Pinpoint the cell where the given text exists, returning its [x, y] midpoint coordinate. 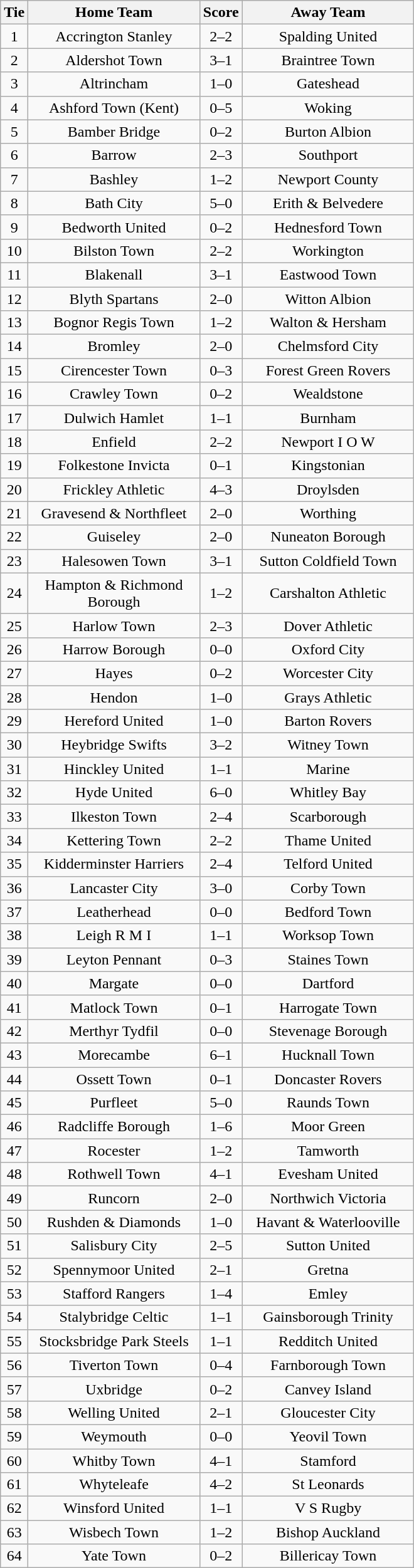
Aldershot Town [114, 60]
Enfield [114, 442]
Bromley [114, 347]
46 [14, 1127]
62 [14, 1508]
4 [14, 108]
Wealdstone [328, 394]
Corby Town [328, 888]
33 [14, 817]
Winsford United [114, 1508]
31 [14, 769]
Bognor Regis Town [114, 323]
60 [14, 1461]
Moor Green [328, 1127]
Witton Albion [328, 299]
3–0 [221, 888]
Kingstonian [328, 466]
9 [14, 227]
Hereford United [114, 721]
0–4 [221, 1365]
Tiverton Town [114, 1365]
11 [14, 274]
Billericay Town [328, 1556]
Harrow Borough [114, 649]
Spennymoor United [114, 1270]
13 [14, 323]
Halesowen Town [114, 561]
Stafford Rangers [114, 1294]
Score [221, 13]
63 [14, 1532]
Tamworth [328, 1151]
Matlock Town [114, 1007]
21 [14, 513]
Guiseley [114, 537]
37 [14, 912]
Frickley Athletic [114, 489]
50 [14, 1222]
49 [14, 1198]
Bashley [114, 179]
16 [14, 394]
Purfleet [114, 1103]
Bedworth United [114, 227]
Worksop Town [328, 936]
Workington [328, 251]
56 [14, 1365]
Stamford [328, 1461]
3 [14, 84]
0–5 [221, 108]
24 [14, 593]
39 [14, 959]
Forest Green Rovers [328, 370]
Burnham [328, 418]
5 [14, 132]
Droylsden [328, 489]
25 [14, 625]
Rocester [114, 1151]
Walton & Hersham [328, 323]
Tie [14, 13]
Evesham United [328, 1174]
Bishop Auckland [328, 1532]
Grays Athletic [328, 698]
4–2 [221, 1485]
Dartford [328, 983]
Lancaster City [114, 888]
Witney Town [328, 745]
Harlow Town [114, 625]
32 [14, 793]
44 [14, 1079]
Welling United [114, 1413]
Sutton Coldfield Town [328, 561]
Nuneaton Borough [328, 537]
58 [14, 1413]
Redditch United [328, 1341]
19 [14, 466]
Blakenall [114, 274]
Rushden & Diamonds [114, 1222]
41 [14, 1007]
Raunds Town [328, 1103]
18 [14, 442]
28 [14, 698]
Eastwood Town [328, 274]
Hayes [114, 673]
54 [14, 1317]
27 [14, 673]
Scarborough [328, 817]
52 [14, 1270]
Havant & Waterlooville [328, 1222]
Emley [328, 1294]
Telford United [328, 864]
48 [14, 1174]
Northwich Victoria [328, 1198]
V S Rugby [328, 1508]
Hyde United [114, 793]
Radcliffe Borough [114, 1127]
7 [14, 179]
Gloucester City [328, 1413]
35 [14, 864]
Leyton Pennant [114, 959]
Hucknall Town [328, 1055]
Carshalton Athletic [328, 593]
Ashford Town (Kent) [114, 108]
6–1 [221, 1055]
Braintree Town [328, 60]
Bath City [114, 203]
43 [14, 1055]
Salisbury City [114, 1246]
Gateshead [328, 84]
Burton Albion [328, 132]
Crawley Town [114, 394]
Stevenage Borough [328, 1031]
Blyth Spartans [114, 299]
Bamber Bridge [114, 132]
40 [14, 983]
Leigh R M I [114, 936]
20 [14, 489]
Kidderminster Harriers [114, 864]
Chelmsford City [328, 347]
Leatherhead [114, 912]
Rothwell Town [114, 1174]
Barton Rovers [328, 721]
Barrow [114, 155]
4–3 [221, 489]
Bedford Town [328, 912]
Dulwich Hamlet [114, 418]
Hendon [114, 698]
Gravesend & Northfleet [114, 513]
Whitby Town [114, 1461]
34 [14, 840]
Doncaster Rovers [328, 1079]
51 [14, 1246]
61 [14, 1485]
1–6 [221, 1127]
Stalybridge Celtic [114, 1317]
Merthyr Tydfil [114, 1031]
45 [14, 1103]
Heybridge Swifts [114, 745]
59 [14, 1436]
Hednesford Town [328, 227]
29 [14, 721]
Cirencester Town [114, 370]
Spalding United [328, 36]
Wisbech Town [114, 1532]
8 [14, 203]
17 [14, 418]
Altrincham [114, 84]
Kettering Town [114, 840]
38 [14, 936]
64 [14, 1556]
Uxbridge [114, 1389]
Worthing [328, 513]
Sutton United [328, 1246]
Worcester City [328, 673]
Newport I O W [328, 442]
47 [14, 1151]
Hampton & Richmond Borough [114, 593]
57 [14, 1389]
Home Team [114, 13]
30 [14, 745]
Stocksbridge Park Steels [114, 1341]
Gainsborough Trinity [328, 1317]
Ossett Town [114, 1079]
Margate [114, 983]
53 [14, 1294]
Yate Town [114, 1556]
Bilston Town [114, 251]
42 [14, 1031]
Whyteleafe [114, 1485]
1–4 [221, 1294]
Southport [328, 155]
26 [14, 649]
Yeovil Town [328, 1436]
Away Team [328, 13]
Runcorn [114, 1198]
55 [14, 1341]
Staines Town [328, 959]
Whitley Bay [328, 793]
15 [14, 370]
Thame United [328, 840]
Erith & Belvedere [328, 203]
Gretna [328, 1270]
Dover Athletic [328, 625]
Ilkeston Town [114, 817]
12 [14, 299]
2 [14, 60]
Canvey Island [328, 1389]
6 [14, 155]
Marine [328, 769]
36 [14, 888]
14 [14, 347]
Woking [328, 108]
Morecambe [114, 1055]
Farnborough Town [328, 1365]
3–2 [221, 745]
22 [14, 537]
2–5 [221, 1246]
6–0 [221, 793]
Newport County [328, 179]
23 [14, 561]
Folkestone Invicta [114, 466]
Weymouth [114, 1436]
1 [14, 36]
10 [14, 251]
Hinckley United [114, 769]
Oxford City [328, 649]
St Leonards [328, 1485]
Accrington Stanley [114, 36]
Harrogate Town [328, 1007]
